Scan for the cell matching the given text and deliver its (x, y) coordinate at center. 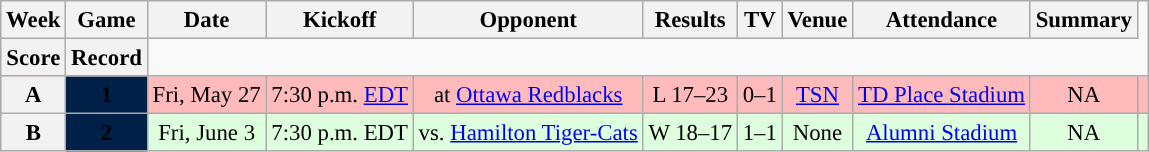
Opponent (528, 20)
None (818, 133)
W 18–17 (690, 133)
2 (106, 133)
1–1 (760, 133)
Fri, May 27 (206, 95)
A (34, 95)
at Ottawa Redblacks (528, 95)
B (34, 133)
TSN (818, 95)
Results (690, 20)
Fri, June 3 (206, 133)
Record (106, 58)
TD Place Stadium (942, 95)
Game (106, 20)
Alumni Stadium (942, 133)
L 17–23 (690, 95)
Score (34, 58)
0–1 (760, 95)
vs. Hamilton Tiger-Cats (528, 133)
Summary (1084, 20)
1 (106, 95)
Venue (818, 20)
TV (760, 20)
Date (206, 20)
Attendance (942, 20)
Kickoff (340, 20)
Week (34, 20)
